Output the (x, y) coordinate of the center of the cell containing the given text.  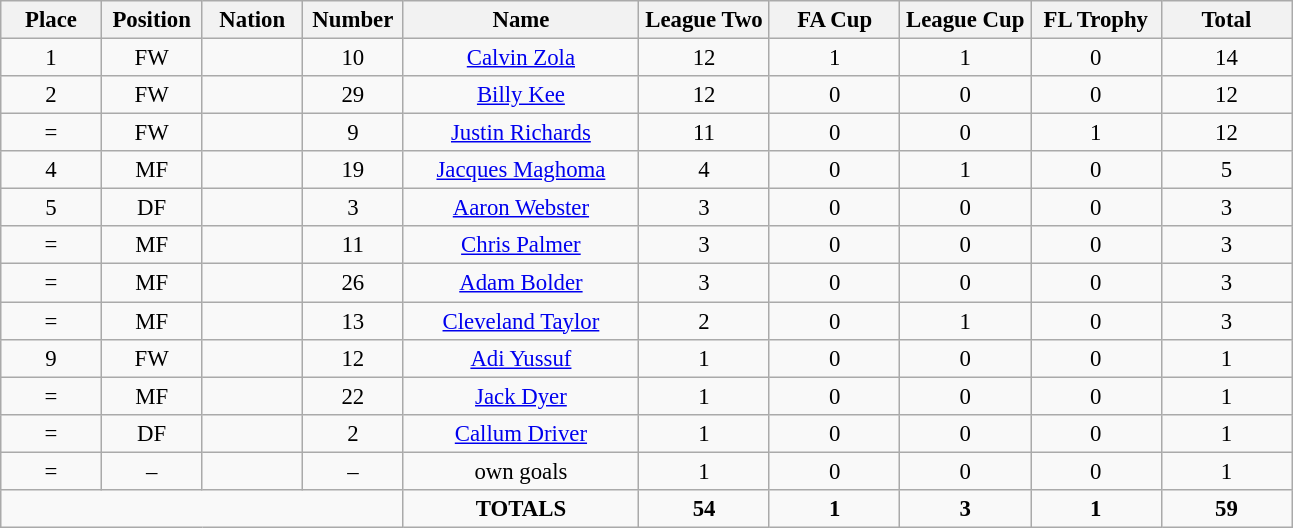
29 (354, 95)
League Two (704, 20)
19 (354, 170)
Chris Palmer (521, 245)
Position (152, 20)
Jack Dyer (521, 396)
Callum Driver (521, 433)
Adam Bolder (521, 283)
Name (521, 20)
54 (704, 509)
TOTALS (521, 509)
League Cup (966, 20)
13 (354, 321)
59 (1226, 509)
26 (354, 283)
Number (354, 20)
14 (1226, 58)
own goals (521, 471)
FA Cup (834, 20)
Cleveland Taylor (521, 321)
Place (52, 20)
Jacques Maghoma (521, 170)
Adi Yussuf (521, 358)
Aaron Webster (521, 208)
Total (1226, 20)
Calvin Zola (521, 58)
FL Trophy (1096, 20)
Nation (252, 20)
22 (354, 396)
Justin Richards (521, 133)
Billy Kee (521, 95)
10 (354, 58)
